Pinpoint the cell where the given text exists, returning its (X, Y) midpoint coordinate. 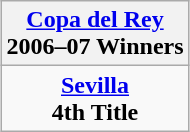
Copa del Rey2006–07 Winners (95, 34)
Sevilla4th Title (95, 98)
